Search for the cell housing the specified text and yield its [X, Y] center coordinate. 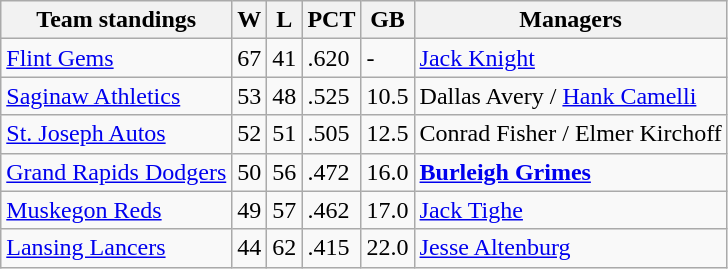
Flint Gems [116, 58]
Conrad Fisher / Elmer Kirchoff [570, 134]
41 [284, 58]
L [284, 20]
22.0 [388, 248]
49 [250, 210]
Team standings [116, 20]
52 [250, 134]
53 [250, 96]
Grand Rapids Dodgers [116, 172]
Dallas Avery / Hank Camelli [570, 96]
- [388, 58]
.472 [332, 172]
48 [284, 96]
PCT [332, 20]
.505 [332, 134]
Saginaw Athletics [116, 96]
Jack Knight [570, 58]
67 [250, 58]
.415 [332, 248]
62 [284, 248]
Jack Tighe [570, 210]
W [250, 20]
GB [388, 20]
.462 [332, 210]
56 [284, 172]
16.0 [388, 172]
Managers [570, 20]
50 [250, 172]
St. Joseph Autos [116, 134]
Jesse Altenburg [570, 248]
17.0 [388, 210]
Muskegon Reds [116, 210]
51 [284, 134]
12.5 [388, 134]
10.5 [388, 96]
44 [250, 248]
57 [284, 210]
.525 [332, 96]
Burleigh Grimes [570, 172]
Lansing Lancers [116, 248]
.620 [332, 58]
